Determine the (x, y) coordinate at the center of the cell enclosing the given text.  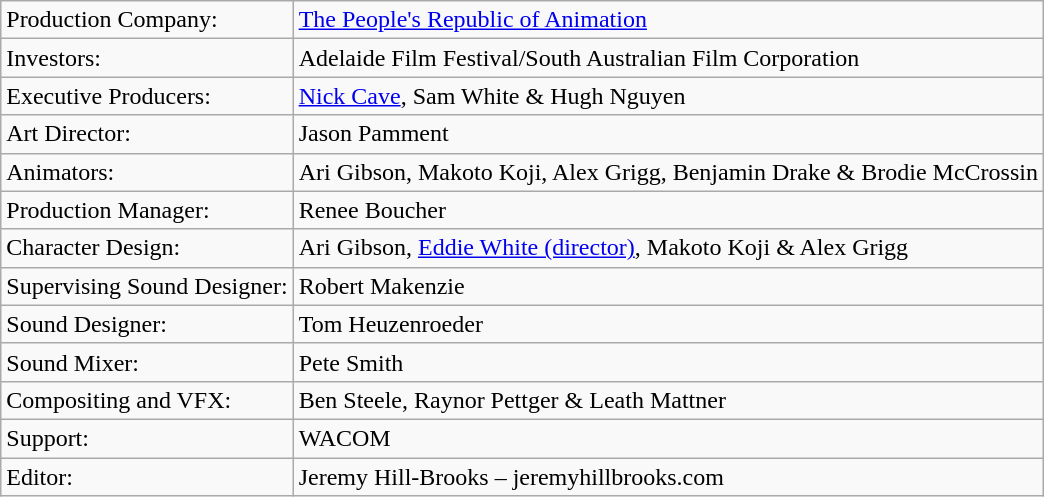
WACOM (668, 438)
Sound Mixer: (147, 362)
Pete Smith (668, 362)
Support: (147, 438)
Character Design: (147, 248)
Adelaide Film Festival/South Australian Film Corporation (668, 58)
Compositing and VFX: (147, 400)
Ari Gibson, Eddie White (director), Makoto Koji & Alex Grigg (668, 248)
Investors: (147, 58)
Renee Boucher (668, 210)
Art Director: (147, 134)
Sound Designer: (147, 324)
Tom Heuzenroeder (668, 324)
Production Company: (147, 20)
Executive Producers: (147, 96)
Supervising Sound Designer: (147, 286)
Animators: (147, 172)
Ari Gibson, Makoto Koji, Alex Grigg, Benjamin Drake & Brodie McCrossin (668, 172)
Nick Cave, Sam White & Hugh Nguyen (668, 96)
Jason Pamment (668, 134)
The People's Republic of Animation (668, 20)
Production Manager: (147, 210)
Robert Makenzie (668, 286)
Jeremy Hill-Brooks – jeremyhillbrooks.com (668, 477)
Ben Steele, Raynor Pettger & Leath Mattner (668, 400)
Editor: (147, 477)
